Return the [x, y] coordinate for the center point of the cell that contains the specified text.  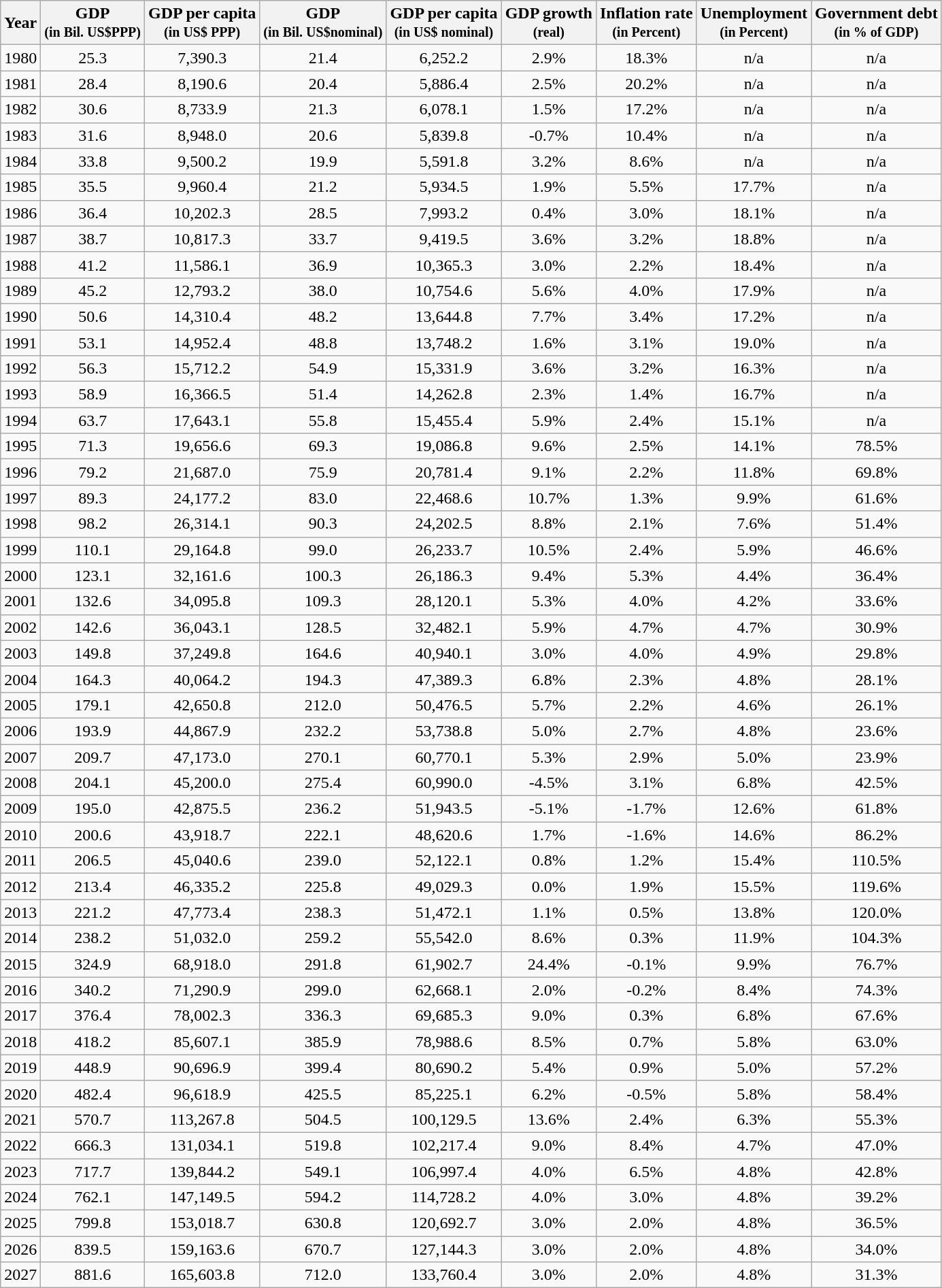
120.0% [877, 912]
2012 [20, 887]
85,225.1 [443, 1093]
425.5 [323, 1093]
102,217.4 [443, 1145]
10,817.3 [203, 239]
GDP per capita(in US$ PPP) [203, 23]
-0.7% [548, 135]
55.8 [323, 420]
55.3% [877, 1119]
47,173.0 [203, 757]
90,696.9 [203, 1068]
21.3 [323, 110]
113,267.8 [203, 1119]
-0.1% [646, 964]
1996 [20, 472]
69.8% [877, 472]
340.2 [92, 990]
213.4 [92, 887]
5,934.5 [443, 187]
2013 [20, 912]
76.7% [877, 964]
7,390.3 [203, 58]
519.8 [323, 1145]
399.4 [323, 1068]
51.4 [323, 395]
12.6% [754, 809]
58.4% [877, 1093]
71,290.9 [203, 990]
2007 [20, 757]
133,760.4 [443, 1275]
Inflation rate(in Percent) [646, 23]
52,122.1 [443, 861]
2021 [20, 1119]
48.2 [323, 316]
2001 [20, 601]
1.3% [646, 498]
50,476.5 [443, 705]
-0.2% [646, 990]
38.7 [92, 239]
-1.6% [646, 835]
61,902.7 [443, 964]
2020 [20, 1093]
225.8 [323, 887]
42.8% [877, 1171]
12,793.2 [203, 291]
90.3 [323, 524]
56.3 [92, 369]
1989 [20, 291]
45,200.0 [203, 783]
109.3 [323, 601]
6.2% [548, 1093]
23.9% [877, 757]
238.3 [323, 912]
2022 [20, 1145]
18.8% [754, 239]
839.5 [92, 1249]
55,542.0 [443, 938]
149.8 [92, 653]
194.3 [323, 679]
36.4% [877, 576]
594.2 [323, 1198]
131,034.1 [203, 1145]
26.1% [877, 705]
71.3 [92, 446]
33.6% [877, 601]
-0.5% [646, 1093]
58.9 [92, 395]
42,650.8 [203, 705]
0.8% [548, 861]
75.9 [323, 472]
1993 [20, 395]
89.3 [92, 498]
26,233.7 [443, 550]
1997 [20, 498]
448.9 [92, 1068]
127,144.3 [443, 1249]
47.0% [877, 1145]
549.1 [323, 1171]
53,738.8 [443, 731]
24,202.5 [443, 524]
25.3 [92, 58]
4.9% [754, 653]
83.0 [323, 498]
14.1% [754, 446]
53.1 [92, 342]
54.9 [323, 369]
200.6 [92, 835]
Government debt(in % of GDP) [877, 23]
15,712.2 [203, 369]
60,770.1 [443, 757]
19.9 [323, 161]
159,163.6 [203, 1249]
164.6 [323, 653]
212.0 [323, 705]
762.1 [92, 1198]
221.2 [92, 912]
1995 [20, 446]
16.7% [754, 395]
5.5% [646, 187]
164.3 [92, 679]
110.5% [877, 861]
42.5% [877, 783]
236.2 [323, 809]
9.4% [548, 576]
10.5% [548, 550]
4.4% [754, 576]
GDP per capita(in US$ nominal) [443, 23]
51.4% [877, 524]
2024 [20, 1198]
-1.7% [646, 809]
1998 [20, 524]
336.3 [323, 1016]
5,839.8 [443, 135]
63.7 [92, 420]
18.3% [646, 58]
14.6% [754, 835]
1.2% [646, 861]
48.8 [323, 342]
GDP growth(real) [548, 23]
2.1% [646, 524]
34.0% [877, 1249]
21.2 [323, 187]
20.4 [323, 84]
10.7% [548, 498]
7,993.2 [443, 213]
42,875.5 [203, 809]
16,366.5 [203, 395]
18.1% [754, 213]
28.4 [92, 84]
418.2 [92, 1042]
100.3 [323, 576]
8,948.0 [203, 135]
3.4% [646, 316]
21,687.0 [203, 472]
5,591.8 [443, 161]
46.6% [877, 550]
1981 [20, 84]
206.5 [92, 861]
41.2 [92, 265]
1.6% [548, 342]
2008 [20, 783]
78,002.3 [203, 1016]
13.8% [754, 912]
26,314.1 [203, 524]
717.7 [92, 1171]
19,656.6 [203, 446]
-5.1% [548, 809]
324.9 [92, 964]
193.9 [92, 731]
20.2% [646, 84]
1980 [20, 58]
5.6% [548, 291]
14,952.4 [203, 342]
1991 [20, 342]
18.4% [754, 265]
10,202.3 [203, 213]
291.8 [323, 964]
1983 [20, 135]
11.8% [754, 472]
74.3% [877, 990]
2023 [20, 1171]
5.4% [548, 1068]
9.6% [548, 446]
11,586.1 [203, 265]
39.2% [877, 1198]
8,733.9 [203, 110]
96,618.9 [203, 1093]
99.0 [323, 550]
2018 [20, 1042]
28.5 [323, 213]
232.2 [323, 731]
2025 [20, 1223]
19.0% [754, 342]
62,668.1 [443, 990]
17.7% [754, 187]
34,095.8 [203, 601]
50.6 [92, 316]
153,018.7 [203, 1223]
670.7 [323, 1249]
-4.5% [548, 783]
36,043.1 [203, 627]
238.2 [92, 938]
67.6% [877, 1016]
10.4% [646, 135]
11.9% [754, 938]
7.7% [548, 316]
15.1% [754, 420]
31.6 [92, 135]
4.6% [754, 705]
5.7% [548, 705]
57.2% [877, 1068]
9.1% [548, 472]
20,781.4 [443, 472]
0.9% [646, 1068]
275.4 [323, 783]
78,988.6 [443, 1042]
209.7 [92, 757]
2004 [20, 679]
2002 [20, 627]
2014 [20, 938]
32,482.1 [443, 627]
47,773.4 [203, 912]
48,620.6 [443, 835]
106,997.4 [443, 1171]
44,867.9 [203, 731]
104.3% [877, 938]
2.7% [646, 731]
37,249.8 [203, 653]
2017 [20, 1016]
21.4 [323, 58]
43,918.7 [203, 835]
6.5% [646, 1171]
2016 [20, 990]
5,886.4 [443, 84]
132.6 [92, 601]
19,086.8 [443, 446]
13,748.2 [443, 342]
28,120.1 [443, 601]
1992 [20, 369]
51,032.0 [203, 938]
8.8% [548, 524]
1986 [20, 213]
69.3 [323, 446]
6.3% [754, 1119]
69,685.3 [443, 1016]
15.5% [754, 887]
29.8% [877, 653]
1994 [20, 420]
119.6% [877, 887]
270.1 [323, 757]
799.8 [92, 1223]
98.2 [92, 524]
63.0% [877, 1042]
33.8 [92, 161]
2015 [20, 964]
24.4% [548, 964]
570.7 [92, 1119]
1982 [20, 110]
139,844.2 [203, 1171]
40,940.1 [443, 653]
85,607.1 [203, 1042]
68,918.0 [203, 964]
7.6% [754, 524]
2006 [20, 731]
33.7 [323, 239]
666.3 [92, 1145]
13,644.8 [443, 316]
128.5 [323, 627]
110.1 [92, 550]
26,186.3 [443, 576]
9,960.4 [203, 187]
51,943.5 [443, 809]
45.2 [92, 291]
49,029.3 [443, 887]
1.7% [548, 835]
36.9 [323, 265]
114,728.2 [443, 1198]
9,500.2 [203, 161]
36.4 [92, 213]
Unemployment(in Percent) [754, 23]
GDP(in Bil. US$PPP) [92, 23]
1984 [20, 161]
376.4 [92, 1016]
0.5% [646, 912]
2026 [20, 1249]
13.6% [548, 1119]
24,177.2 [203, 498]
61.6% [877, 498]
195.0 [92, 809]
1.4% [646, 395]
30.9% [877, 627]
GDP(in Bil. US$nominal) [323, 23]
2005 [20, 705]
14,310.4 [203, 316]
630.8 [323, 1223]
22,468.6 [443, 498]
2019 [20, 1068]
2011 [20, 861]
222.1 [323, 835]
165,603.8 [203, 1275]
2010 [20, 835]
1987 [20, 239]
14,262.8 [443, 395]
20.6 [323, 135]
299.0 [323, 990]
1988 [20, 265]
60,990.0 [443, 783]
9,419.5 [443, 239]
204.1 [92, 783]
6,252.2 [443, 58]
0.4% [548, 213]
385.9 [323, 1042]
0.0% [548, 887]
30.6 [92, 110]
179.1 [92, 705]
38.0 [323, 291]
10,754.6 [443, 291]
712.0 [323, 1275]
482.4 [92, 1093]
86.2% [877, 835]
239.0 [323, 861]
2027 [20, 1275]
36.5% [877, 1223]
51,472.1 [443, 912]
17.9% [754, 291]
120,692.7 [443, 1223]
6,078.1 [443, 110]
881.6 [92, 1275]
0.7% [646, 1042]
123.1 [92, 576]
8.5% [548, 1042]
15.4% [754, 861]
100,129.5 [443, 1119]
61.8% [877, 809]
10,365.3 [443, 265]
28.1% [877, 679]
45,040.6 [203, 861]
32,161.6 [203, 576]
2003 [20, 653]
17,643.1 [203, 420]
1.1% [548, 912]
259.2 [323, 938]
16.3% [754, 369]
142.6 [92, 627]
2009 [20, 809]
15,455.4 [443, 420]
2000 [20, 576]
4.2% [754, 601]
Year [20, 23]
29,164.8 [203, 550]
35.5 [92, 187]
504.5 [323, 1119]
8,190.6 [203, 84]
23.6% [877, 731]
1999 [20, 550]
79.2 [92, 472]
46,335.2 [203, 887]
78.5% [877, 446]
40,064.2 [203, 679]
47,389.3 [443, 679]
15,331.9 [443, 369]
80,690.2 [443, 1068]
31.3% [877, 1275]
1985 [20, 187]
1990 [20, 316]
1.5% [548, 110]
147,149.5 [203, 1198]
